Return the (X, Y) coordinate for the center point of the cell that contains the specified text.  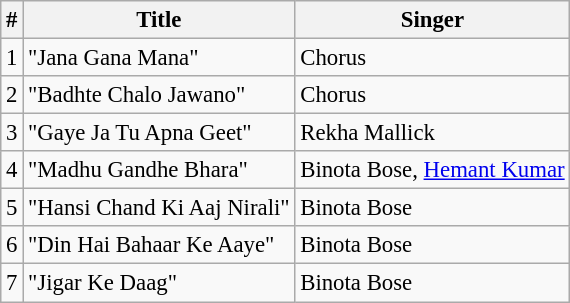
Rekha Mallick (432, 133)
"Madhu Gandhe Bhara" (159, 170)
Binota Bose, Hemant Kumar (432, 170)
7 (12, 283)
6 (12, 245)
5 (12, 208)
2 (12, 95)
4 (12, 170)
"Jigar Ke Daag" (159, 283)
"Jana Gana Mana" (159, 58)
1 (12, 58)
"Din Hai Bahaar Ke Aaye" (159, 245)
Title (159, 20)
Singer (432, 20)
"Hansi Chand Ki Aaj Nirali" (159, 208)
# (12, 20)
"Badhte Chalo Jawano" (159, 95)
3 (12, 133)
"Gaye Ja Tu Apna Geet" (159, 133)
